For the text-containing cell, return its midpoint in (X, Y) coordinate format. 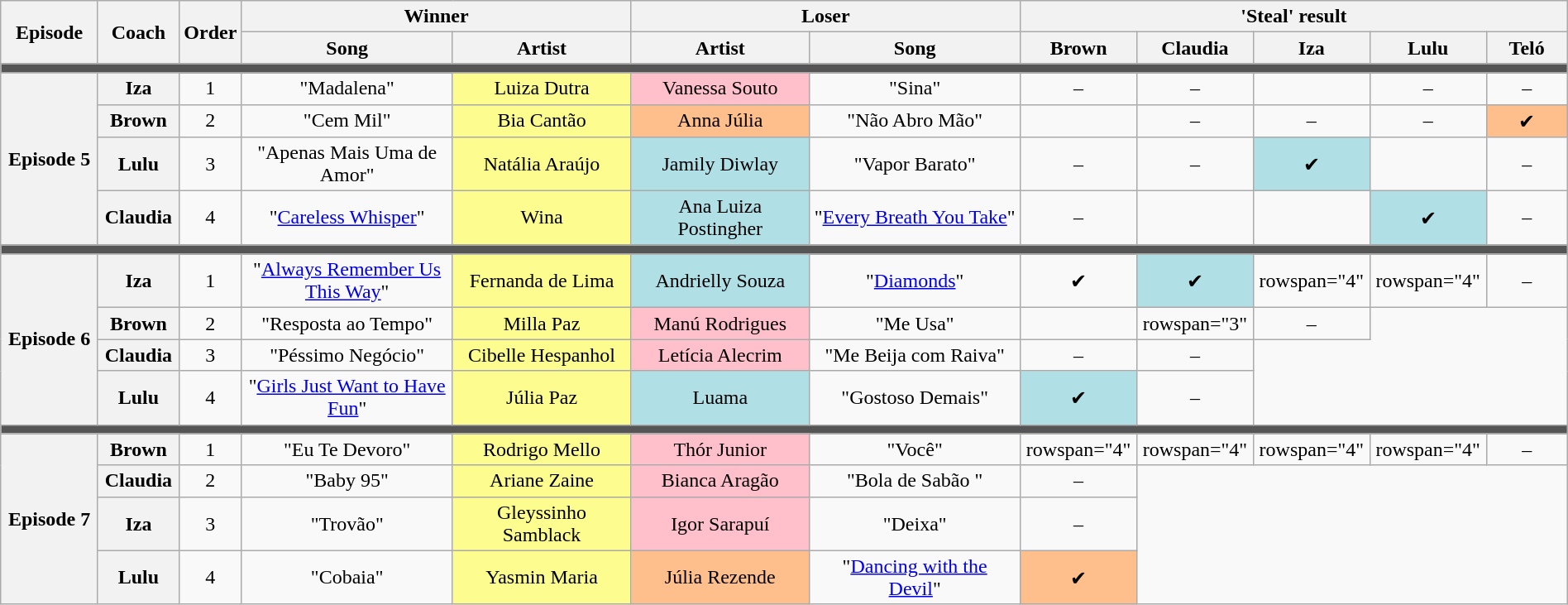
Bia Cantão (542, 121)
"Dancing with the Devil" (915, 578)
"Girls Just Want to Have Fun" (347, 397)
"Bola de Sabão " (915, 481)
"Resposta ao Tempo" (347, 324)
Júlia Paz (542, 397)
"Não Abro Mão" (915, 121)
Milla Paz (542, 324)
Teló (1527, 48)
"Always Remember Us This Way" (347, 281)
Letícia Alecrim (720, 355)
Episode (50, 32)
rowspan="3" (1196, 324)
Rodrigo Mello (542, 449)
"Você" (915, 449)
"Me Usa" (915, 324)
Luiza Dutra (542, 89)
Thór Junior (720, 449)
Wina (542, 218)
"Careless Whisper" (347, 218)
Jamily Diwlay (720, 164)
"Gostoso Demais" (915, 397)
Cibelle Hespanhol (542, 355)
Gleyssinho Samblack (542, 523)
Bianca Aragão (720, 481)
Coach (138, 32)
Episode 6 (50, 339)
"Diamonds" (915, 281)
Luama (720, 397)
"Sina" (915, 89)
"Deixa" (915, 523)
Episode 5 (50, 159)
"Péssimo Negócio" (347, 355)
Winner (437, 17)
Yasmin Maria (542, 578)
Júlia Rezende (720, 578)
"Trovão" (347, 523)
"Cem Mil" (347, 121)
"Madalena" (347, 89)
"Every Breath You Take" (915, 218)
"Apenas Mais Uma de Amor" (347, 164)
Loser (825, 17)
Ariane Zaine (542, 481)
Igor Sarapuí (720, 523)
'Steal' result (1294, 17)
Ana Luiza Postingher (720, 218)
"Baby 95" (347, 481)
Vanessa Souto (720, 89)
"Me Beija com Raiva" (915, 355)
"Cobaia" (347, 578)
Manú Rodrigues (720, 324)
Episode 7 (50, 519)
Natália Araújo (542, 164)
"Eu Te Devoro" (347, 449)
Andrielly Souza (720, 281)
Anna Júlia (720, 121)
Order (210, 32)
"Vapor Barato" (915, 164)
Fernanda de Lima (542, 281)
